Return [X, Y] of the center of cell containing provided text 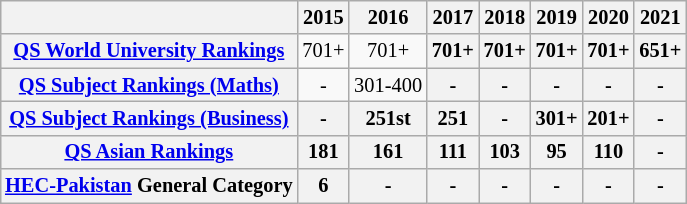
2016 [388, 18]
2017 [453, 18]
651+ [660, 51]
2015 [324, 18]
QS World University Rankings [148, 51]
251st [388, 119]
251 [453, 119]
2019 [557, 18]
QS Subject Rankings (Business) [148, 119]
2021 [660, 18]
2018 [505, 18]
301+ [557, 119]
111 [453, 152]
161 [388, 152]
103 [505, 152]
110 [609, 152]
HEC-Pakistan General Category [148, 186]
QS Subject Rankings (Maths) [148, 85]
201+ [609, 119]
181 [324, 152]
95 [557, 152]
301-400 [388, 85]
2020 [609, 18]
6 [324, 186]
QS Asian Rankings [148, 152]
